Provide the (X, Y) coordinate of the cell's center where the given text is located.  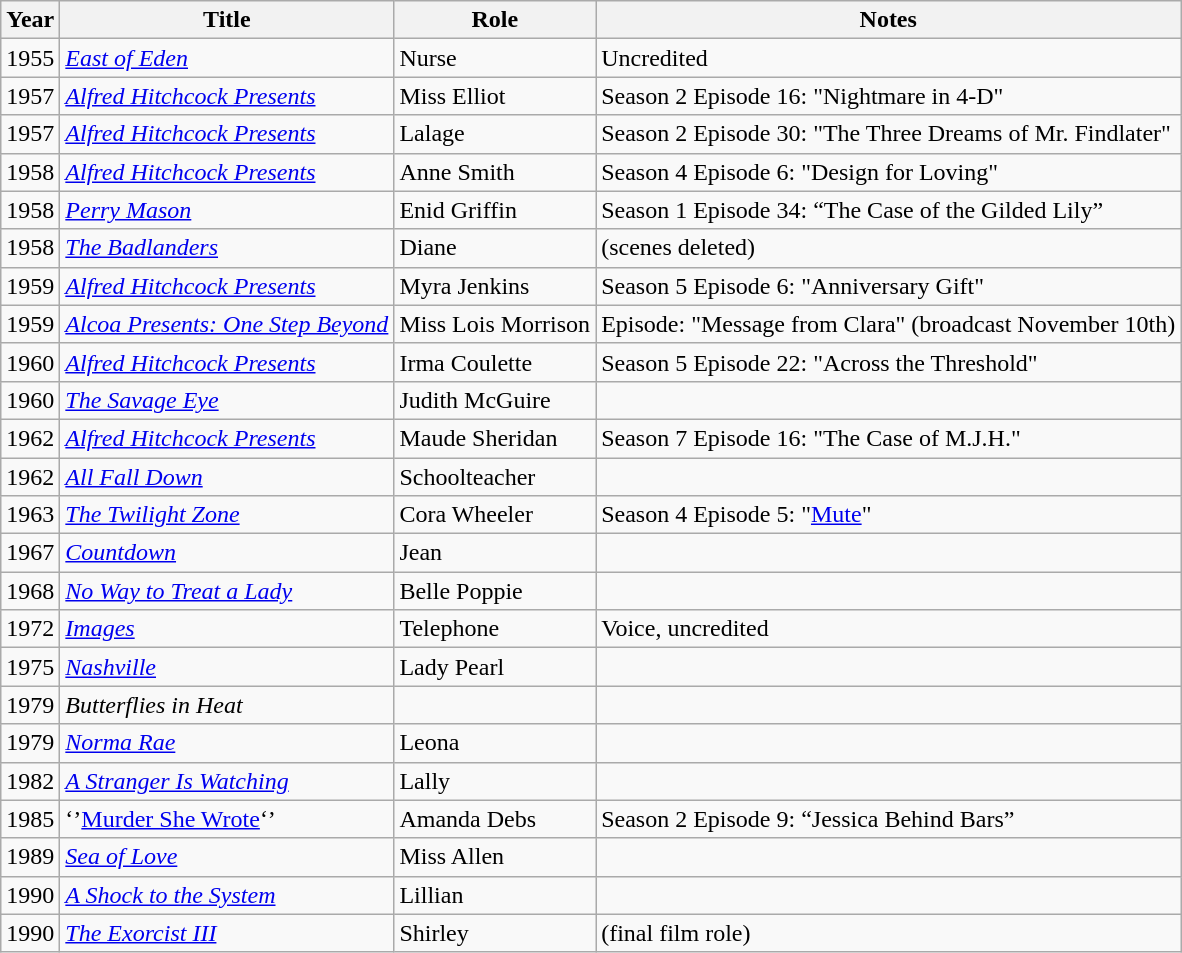
A Stranger Is Watching (227, 781)
Season 5 Episode 22: "Across the Threshold" (888, 362)
Telephone (495, 629)
Countdown (227, 553)
(final film role) (888, 933)
East of Eden (227, 58)
Year (30, 20)
A Shock to the System (227, 895)
Season 4 Episode 5: "Mute" (888, 515)
Season 2 Episode 30: "The Three Dreams of Mr. Findlater" (888, 134)
Episode: "Message from Clara" (broadcast November 10th) (888, 324)
Miss Allen (495, 857)
Season 4 Episode 6: "Design for Loving" (888, 172)
Anne Smith (495, 172)
Season 2 Episode 16: "Nightmare in 4-D" (888, 96)
Leona (495, 743)
Judith McGuire (495, 400)
No Way to Treat a Lady (227, 591)
Alcoa Presents: One Step Beyond (227, 324)
Nurse (495, 58)
1975 (30, 667)
Schoolteacher (495, 477)
The Twilight Zone (227, 515)
Lillian (495, 895)
Title (227, 20)
Season 1 Episode 34: “The Case of the Gilded Lily” (888, 210)
Diane (495, 248)
Season 5 Episode 6: "Anniversary Gift" (888, 286)
Notes (888, 20)
1989 (30, 857)
Sea of Love (227, 857)
Season 2 Episode 9: “Jessica Behind Bars” (888, 819)
1967 (30, 553)
Cora Wheeler (495, 515)
Voice, uncredited (888, 629)
1968 (30, 591)
Maude Sheridan (495, 438)
Enid Griffin (495, 210)
Irma Coulette (495, 362)
Miss Lois Morrison (495, 324)
Perry Mason (227, 210)
Uncredited (888, 58)
Lady Pearl (495, 667)
Nashville (227, 667)
Belle Poppie (495, 591)
Season 7 Episode 16: "The Case of M.J.H." (888, 438)
Role (495, 20)
The Exorcist III (227, 933)
(scenes deleted) (888, 248)
‘’Murder She Wrote‘’ (227, 819)
1982 (30, 781)
1972 (30, 629)
Lalage (495, 134)
1963 (30, 515)
1985 (30, 819)
Miss Elliot (495, 96)
Shirley (495, 933)
The Savage Eye (227, 400)
The Badlanders (227, 248)
Myra Jenkins (495, 286)
Jean (495, 553)
Norma Rae (227, 743)
Lally (495, 781)
All Fall Down (227, 477)
1955 (30, 58)
Butterflies in Heat (227, 705)
Amanda Debs (495, 819)
Images (227, 629)
